Pinpoint the cell where the given text exists, returning its [X, Y] midpoint coordinate. 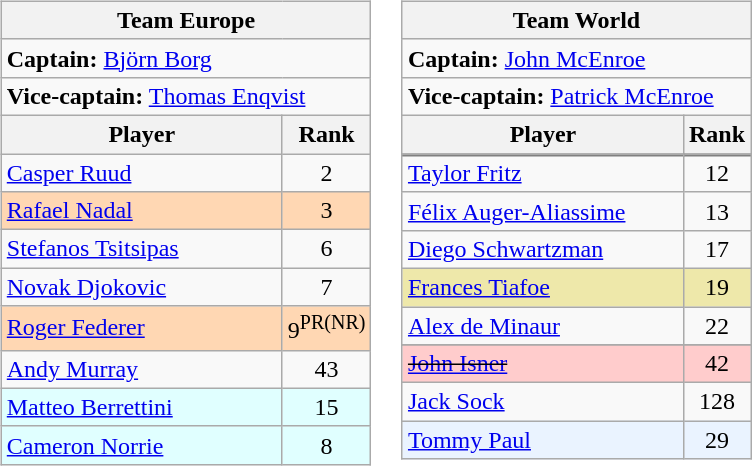
Félix Auger-Aliassime [542, 211]
17 [716, 249]
9PR(NR) [326, 328]
Matteo Berrettini [142, 407]
15 [326, 407]
Andy Murray [142, 369]
Taylor Fritz [542, 173]
19 [716, 287]
Alex de Minaur [542, 325]
29 [716, 440]
Rafael Nadal [142, 211]
22 [716, 325]
7 [326, 287]
Captain: John McEnroe [576, 58]
Jack Sock [542, 402]
Vice-captain: Thomas Enqvist [186, 96]
2 [326, 173]
43 [326, 369]
6 [326, 249]
Roger Federer [142, 328]
Frances Tiafoe [542, 287]
Diego Schwartzman [542, 249]
Tommy Paul [542, 440]
Vice-captain: Patrick McEnroe [576, 96]
Stefanos Tsitsipas [142, 249]
Cameron Norrie [142, 445]
John Isner [542, 364]
Team Europe [186, 20]
Team World [576, 20]
12 [716, 173]
8 [326, 445]
42 [716, 364]
13 [716, 211]
Captain: Björn Borg [186, 58]
Casper Ruud [142, 173]
Novak Djokovic [142, 287]
3 [326, 211]
128 [716, 402]
